Output the (X, Y) coordinate of the center of the cell containing the given text.  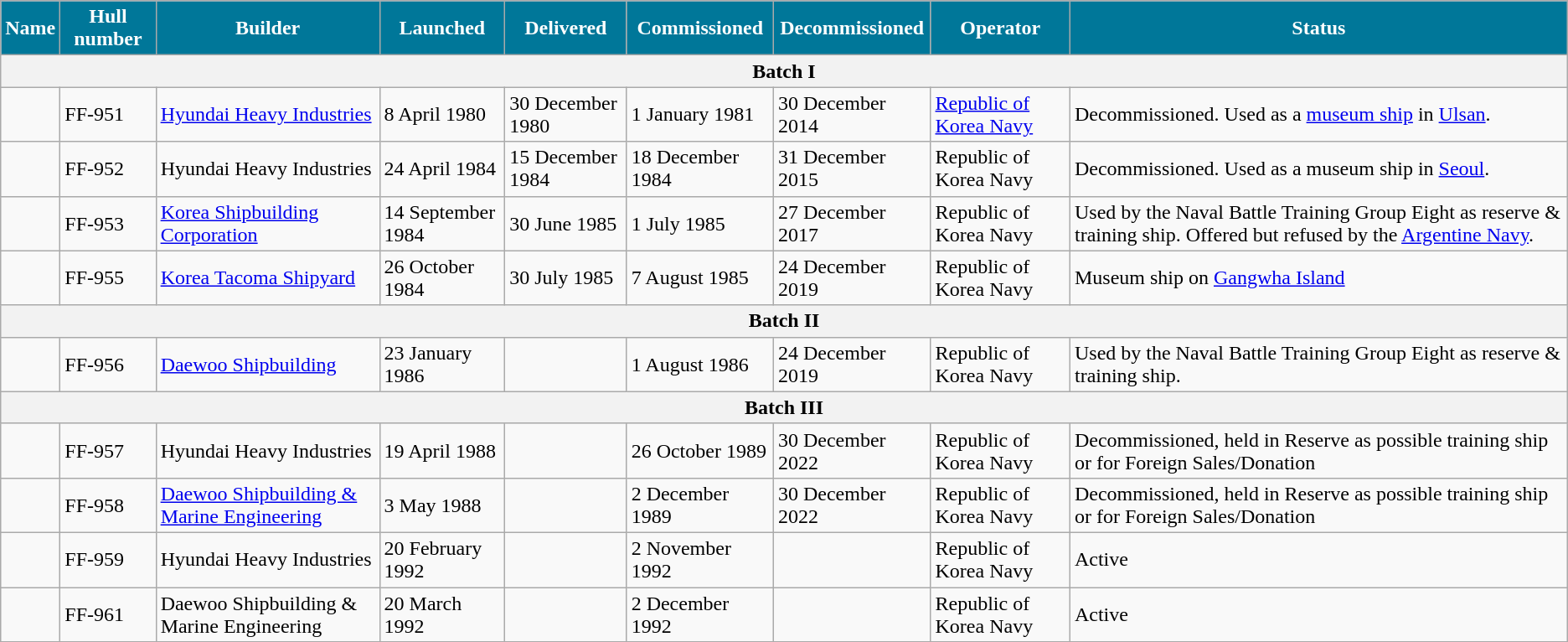
Decommissioned. Used as a museum ship in Ulsan. (1318, 114)
Decommissioned (852, 28)
Batch II (784, 321)
Hull number (108, 28)
Launched (442, 28)
2 December 1989 (700, 505)
Used by the Naval Battle Training Group Eight as reserve & training ship. (1318, 364)
FF-955 (108, 278)
8 April 1980 (442, 114)
14 September 1984 (442, 223)
30 June 1985 (566, 223)
Commissioned (700, 28)
30 December 2014 (852, 114)
3 May 1988 (442, 505)
24 April 1984 (442, 169)
1 January 1981 (700, 114)
19 April 1988 (442, 451)
Museum ship on Gangwha Island (1318, 278)
Operator (1000, 28)
2 November 1992 (700, 560)
Batch I (784, 71)
FF-953 (108, 223)
20 February 1992 (442, 560)
18 December 1984 (700, 169)
26 October 1989 (700, 451)
20 March 1992 (442, 614)
Korea Tacoma Shipyard (268, 278)
FF-958 (108, 505)
FF-956 (108, 364)
FF-961 (108, 614)
1 July 1985 (700, 223)
FF-952 (108, 169)
31 December 2015 (852, 169)
30 July 1985 (566, 278)
Status (1318, 28)
Builder (268, 28)
Daewoo Shipbuilding (268, 364)
FF-959 (108, 560)
FF-957 (108, 451)
26 October 1984 (442, 278)
Korea Shipbuilding Corporation (268, 223)
27 December 2017 (852, 223)
1 August 1986 (700, 364)
2 December 1992 (700, 614)
Name (30, 28)
FF-951 (108, 114)
Batch III (784, 407)
15 December 1984 (566, 169)
Decommissioned. Used as a museum ship in Seoul. (1318, 169)
Delivered (566, 28)
30 December 1980 (566, 114)
Used by the Naval Battle Training Group Eight as reserve & training ship. Offered but refused by the Argentine Navy. (1318, 223)
23 January 1986 (442, 364)
7 August 1985 (700, 278)
